Identify which cell holds the provided text, then report its [X, Y] central coordinate. 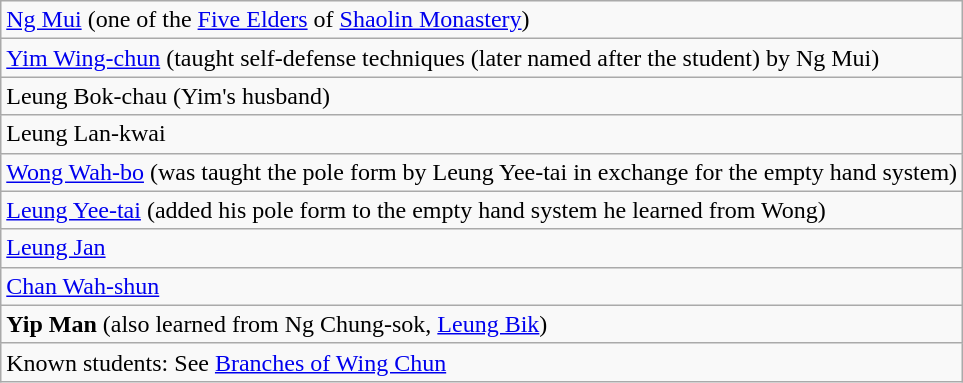
Wong Wah-bo (was taught the pole form by Leung Yee-tai in exchange for the empty hand system) [482, 172]
Known students: See Branches of Wing Chun [482, 362]
Yim Wing-chun (taught self-defense techniques (later named after the student) by Ng Mui) [482, 58]
Leung Yee-tai (added his pole form to the empty hand system he learned from Wong) [482, 210]
Ng Mui (one of the Five Elders of Shaolin Monastery) [482, 20]
Leung Bok-chau (Yim's husband) [482, 96]
Leung Lan-kwai [482, 134]
Leung Jan [482, 248]
Yip Man (also learned from Ng Chung-sok, Leung Bik) [482, 324]
Chan Wah-shun [482, 286]
